Return (X, Y) of the center of cell containing provided text 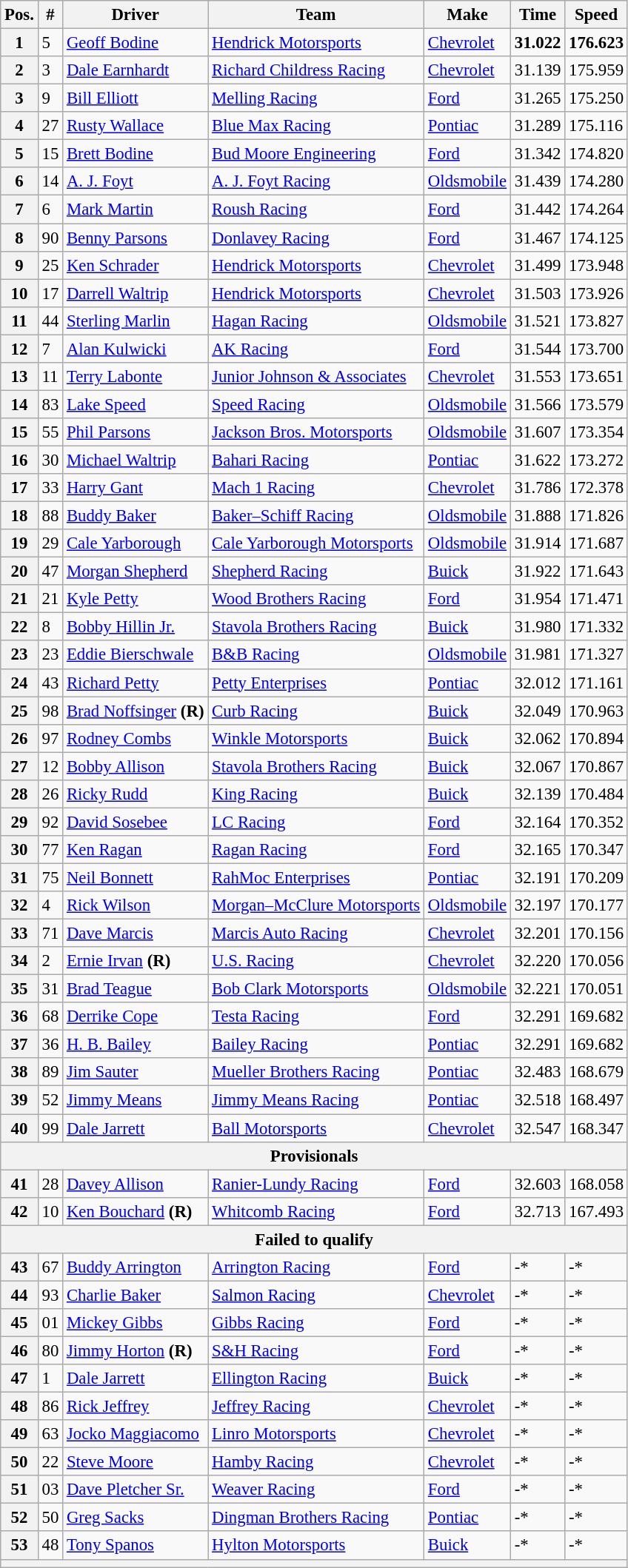
Ken Ragan (136, 850)
Failed to qualify (314, 1239)
31.786 (538, 488)
53 (19, 1546)
31.544 (538, 349)
Buddy Arrington (136, 1267)
31.888 (538, 516)
Jimmy Means Racing (316, 1100)
Bobby Allison (136, 766)
S&H Racing (316, 1350)
AK Racing (316, 349)
32.049 (538, 711)
Jimmy Horton (R) (136, 1350)
Brad Teague (136, 989)
13 (19, 377)
Ranier-Lundy Racing (316, 1184)
170.177 (597, 905)
31.922 (538, 572)
170.056 (597, 961)
16 (19, 460)
171.643 (597, 572)
32.201 (538, 934)
173.700 (597, 349)
Team (316, 15)
173.579 (597, 404)
40 (19, 1128)
Michael Waltrip (136, 460)
32.547 (538, 1128)
31.289 (538, 126)
Richard Childress Racing (316, 70)
LC Racing (316, 822)
174.280 (597, 181)
174.125 (597, 238)
173.827 (597, 321)
98 (50, 711)
Mark Martin (136, 210)
Donlavey Racing (316, 238)
32.012 (538, 683)
80 (50, 1350)
Ragan Racing (316, 850)
31.622 (538, 460)
171.471 (597, 599)
Benny Parsons (136, 238)
31.521 (538, 321)
Hamby Racing (316, 1462)
39 (19, 1100)
Dale Earnhardt (136, 70)
Charlie Baker (136, 1295)
Steve Moore (136, 1462)
32.139 (538, 794)
Mickey Gibbs (136, 1323)
Phil Parsons (136, 432)
Testa Racing (316, 1016)
31.439 (538, 181)
Richard Petty (136, 683)
32.197 (538, 905)
Marcis Auto Racing (316, 934)
Jackson Bros. Motorsports (316, 432)
Winkle Motorsports (316, 738)
32.062 (538, 738)
42 (19, 1211)
Salmon Racing (316, 1295)
90 (50, 238)
31.954 (538, 599)
173.354 (597, 432)
# (50, 15)
Driver (136, 15)
173.272 (597, 460)
34 (19, 961)
Rusty Wallace (136, 126)
Whitcomb Racing (316, 1211)
68 (50, 1016)
19 (19, 543)
18 (19, 516)
51 (19, 1490)
Blue Max Racing (316, 126)
RahMoc Enterprises (316, 877)
32.220 (538, 961)
H. B. Bailey (136, 1045)
171.332 (597, 627)
31.981 (538, 655)
A. J. Foyt (136, 181)
Buddy Baker (136, 516)
32.221 (538, 989)
31.467 (538, 238)
Bud Moore Engineering (316, 154)
171.161 (597, 683)
Rick Jeffrey (136, 1407)
168.679 (597, 1073)
Morgan Shepherd (136, 572)
174.820 (597, 154)
Petty Enterprises (316, 683)
Jim Sauter (136, 1073)
32.713 (538, 1211)
170.894 (597, 738)
31.022 (538, 43)
Eddie Bierschwale (136, 655)
170.352 (597, 822)
32.165 (538, 850)
Rodney Combs (136, 738)
93 (50, 1295)
Gibbs Racing (316, 1323)
32.603 (538, 1184)
46 (19, 1350)
89 (50, 1073)
Tony Spanos (136, 1546)
31.499 (538, 265)
Terry Labonte (136, 377)
55 (50, 432)
Dave Marcis (136, 934)
32.067 (538, 766)
Jimmy Means (136, 1100)
B&B Racing (316, 655)
Davey Allison (136, 1184)
Ricky Rudd (136, 794)
Bailey Racing (316, 1045)
Darrell Waltrip (136, 293)
Mach 1 Racing (316, 488)
01 (50, 1323)
170.963 (597, 711)
Geoff Bodine (136, 43)
Cale Yarborough Motorsports (316, 543)
92 (50, 822)
David Sosebee (136, 822)
167.493 (597, 1211)
Bill Elliott (136, 98)
Cale Yarborough (136, 543)
20 (19, 572)
Ellington Racing (316, 1378)
Bobby Hillin Jr. (136, 627)
A. J. Foyt Racing (316, 181)
170.051 (597, 989)
67 (50, 1267)
171.687 (597, 543)
71 (50, 934)
Ken Bouchard (R) (136, 1211)
Bahari Racing (316, 460)
Junior Johnson & Associates (316, 377)
32.191 (538, 877)
Hylton Motorsports (316, 1546)
31.607 (538, 432)
Pos. (19, 15)
38 (19, 1073)
45 (19, 1323)
Ball Motorsports (316, 1128)
03 (50, 1490)
173.948 (597, 265)
Jeffrey Racing (316, 1407)
32.164 (538, 822)
173.926 (597, 293)
32 (19, 905)
175.116 (597, 126)
Derrike Cope (136, 1016)
31.553 (538, 377)
24 (19, 683)
Time (538, 15)
31.566 (538, 404)
Brad Noffsinger (R) (136, 711)
31.914 (538, 543)
37 (19, 1045)
31.342 (538, 154)
Harry Gant (136, 488)
31.503 (538, 293)
Lake Speed (136, 404)
86 (50, 1407)
Kyle Petty (136, 599)
Roush Racing (316, 210)
172.378 (597, 488)
Arrington Racing (316, 1267)
175.959 (597, 70)
32.483 (538, 1073)
97 (50, 738)
Ernie Irvan (R) (136, 961)
Sterling Marlin (136, 321)
41 (19, 1184)
King Racing (316, 794)
32.518 (538, 1100)
Baker–Schiff Racing (316, 516)
Shepherd Racing (316, 572)
175.250 (597, 98)
31.265 (538, 98)
Bob Clark Motorsports (316, 989)
Morgan–McClure Motorsports (316, 905)
Provisionals (314, 1156)
170.347 (597, 850)
Alan Kulwicki (136, 349)
99 (50, 1128)
35 (19, 989)
Greg Sacks (136, 1518)
168.347 (597, 1128)
Speed Racing (316, 404)
63 (50, 1434)
Dave Pletcher Sr. (136, 1490)
176.623 (597, 43)
Jocko Maggiacomo (136, 1434)
Brett Bodine (136, 154)
Neil Bonnett (136, 877)
Ken Schrader (136, 265)
168.058 (597, 1184)
88 (50, 516)
83 (50, 404)
31.980 (538, 627)
Melling Racing (316, 98)
75 (50, 877)
170.867 (597, 766)
Rick Wilson (136, 905)
77 (50, 850)
Mueller Brothers Racing (316, 1073)
49 (19, 1434)
171.826 (597, 516)
U.S. Racing (316, 961)
Weaver Racing (316, 1490)
170.209 (597, 877)
174.264 (597, 210)
Speed (597, 15)
Curb Racing (316, 711)
31.442 (538, 210)
Hagan Racing (316, 321)
31.139 (538, 70)
Make (468, 15)
170.156 (597, 934)
168.497 (597, 1100)
171.327 (597, 655)
173.651 (597, 377)
170.484 (597, 794)
Wood Brothers Racing (316, 599)
Dingman Brothers Racing (316, 1518)
Linro Motorsports (316, 1434)
